Provide the (x, y) coordinate of the cell's center where the given text is located.  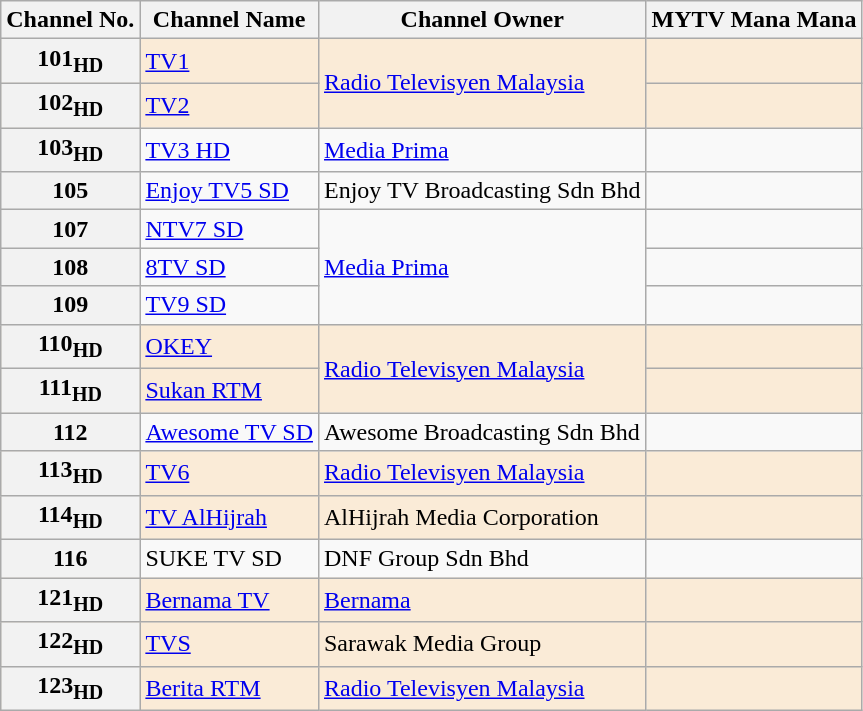
TV2 (230, 105)
TV6 (230, 473)
TV3 HD (230, 150)
Enjoy TV Broadcasting Sdn Bhd (482, 191)
TV9 SD (230, 305)
105 (70, 191)
Channel Name (230, 20)
116 (70, 559)
114HD (70, 517)
103HD (70, 150)
MYTV Mana Mana (754, 20)
Awesome Broadcasting Sdn Bhd (482, 432)
102HD (70, 105)
108 (70, 267)
Awesome TV SD (230, 432)
Bernama (482, 600)
Enjoy TV5 SD (230, 191)
TV1 (230, 61)
Sukan RTM (230, 390)
110HD (70, 346)
DNF Group Sdn Bhd (482, 559)
OKEY (230, 346)
123HD (70, 688)
107 (70, 229)
TVS (230, 644)
Sarawak Media Group (482, 644)
Berita RTM (230, 688)
NTV7 SD (230, 229)
109 (70, 305)
122HD (70, 644)
AlHijrah Media Corporation (482, 517)
8TV SD (230, 267)
Channel Owner (482, 20)
121HD (70, 600)
111HD (70, 390)
TV AlHijrah (230, 517)
112 (70, 432)
101HD (70, 61)
Channel No. (70, 20)
Bernama TV (230, 600)
113HD (70, 473)
SUKE TV SD (230, 559)
